Scan for the cell matching the given text and deliver its (x, y) coordinate at center. 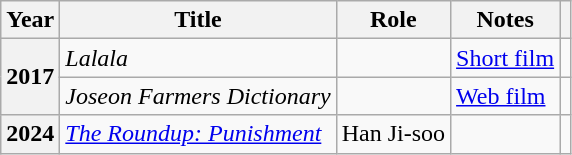
Role (393, 20)
2017 (30, 77)
2024 (30, 134)
Short film (506, 58)
Han Ji-soo (393, 134)
Lalala (198, 58)
Title (198, 20)
Web film (506, 96)
Joseon Farmers Dictionary (198, 96)
Year (30, 20)
Notes (506, 20)
The Roundup: Punishment (198, 134)
